Determine the [X, Y] coordinate at the center of the cell enclosing the given text.  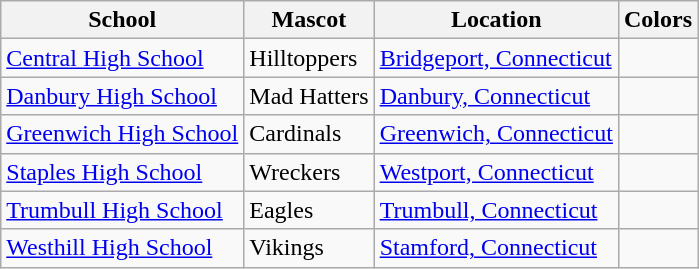
Vikings [309, 248]
Greenwich, Connecticut [496, 134]
School [122, 20]
Westport, Connecticut [496, 172]
Bridgeport, Connecticut [496, 58]
Cardinals [309, 134]
Danbury High School [122, 96]
Stamford, Connecticut [496, 248]
Trumbull High School [122, 210]
Greenwich High School [122, 134]
Colors [658, 20]
Westhill High School [122, 248]
Mascot [309, 20]
Mad Hatters [309, 96]
Wreckers [309, 172]
Central High School [122, 58]
Location [496, 20]
Hilltoppers [309, 58]
Staples High School [122, 172]
Trumbull, Connecticut [496, 210]
Danbury, Connecticut [496, 96]
Eagles [309, 210]
